Return the (X, Y) coordinate for the center point of the cell that contains the specified text.  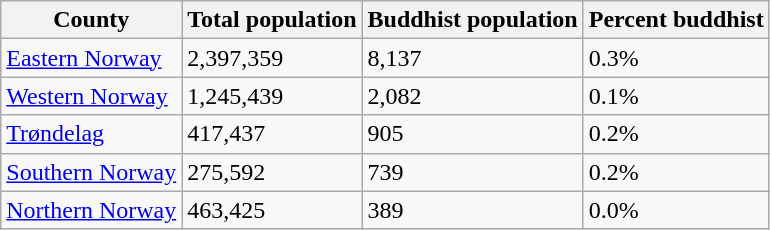
739 (472, 172)
County (92, 20)
Trøndelag (92, 134)
463,425 (272, 210)
417,437 (272, 134)
Southern Norway (92, 172)
2,082 (472, 96)
Percent buddhist (676, 20)
Western Norway (92, 96)
0.3% (676, 58)
2,397,359 (272, 58)
0.0% (676, 210)
275,592 (272, 172)
389 (472, 210)
Northern Norway (92, 210)
Total population (272, 20)
0.1% (676, 96)
905 (472, 134)
1,245,439 (272, 96)
Eastern Norway (92, 58)
8,137 (472, 58)
Buddhist population (472, 20)
